Provide the (X, Y) coordinate of the cell's center where the given text is located.  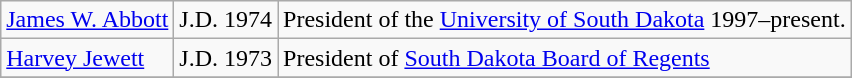
J.D. 1973 (226, 58)
James W. Abbott (88, 20)
Harvey Jewett (88, 58)
J.D. 1974 (226, 20)
President of South Dakota Board of Regents (565, 58)
President of the University of South Dakota 1997–present. (565, 20)
